Identify which cell holds the provided text, then report its (X, Y) central coordinate. 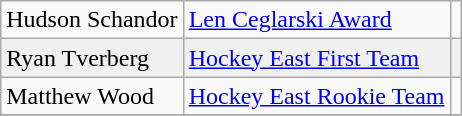
Hudson Schandor (92, 20)
Hockey East Rookie Team (316, 96)
Matthew Wood (92, 96)
Ryan Tverberg (92, 58)
Hockey East First Team (316, 58)
Len Ceglarski Award (316, 20)
